Scan for the cell matching the given text and deliver its (X, Y) coordinate at center. 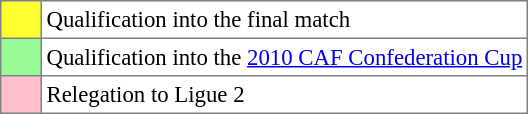
Relegation to Ligue 2 (284, 95)
Qualification into the final match (284, 20)
Qualification into the 2010 CAF Confederation Cup (284, 57)
